Search for the cell housing the specified text and yield its (X, Y) center coordinate. 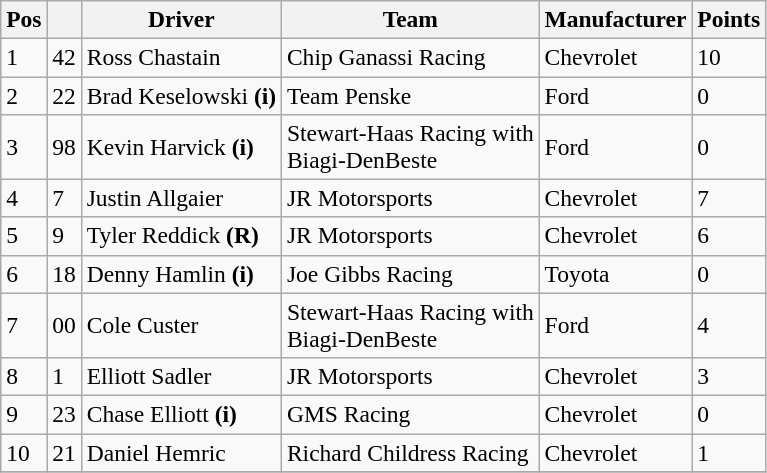
Toyota (616, 274)
2 (24, 95)
Cole Custer (181, 326)
23 (64, 414)
Team Penske (411, 95)
Driver (181, 19)
GMS Racing (411, 414)
Chip Ganassi Racing (411, 57)
Daniel Hemric (181, 452)
Points (729, 19)
Richard Childress Racing (411, 452)
Kevin Harvick (i) (181, 146)
Denny Hamlin (i) (181, 274)
Justin Allgaier (181, 198)
Chase Elliott (i) (181, 414)
21 (64, 452)
Elliott Sadler (181, 376)
8 (24, 376)
18 (64, 274)
22 (64, 95)
Team (411, 19)
Brad Keselowski (i) (181, 95)
98 (64, 146)
00 (64, 326)
Pos (24, 19)
5 (24, 236)
Manufacturer (616, 19)
Joe Gibbs Racing (411, 274)
42 (64, 57)
Tyler Reddick (R) (181, 236)
Ross Chastain (181, 57)
